Find where the given text appears and provide that cell's center as (x, y) coordinate. 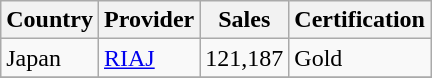
Certification (360, 20)
121,187 (244, 58)
Japan (50, 58)
Country (50, 20)
Gold (360, 58)
RIAJ (148, 58)
Provider (148, 20)
Sales (244, 20)
